Detect which cell encompasses the target text, then output its [X, Y] center coordinate. 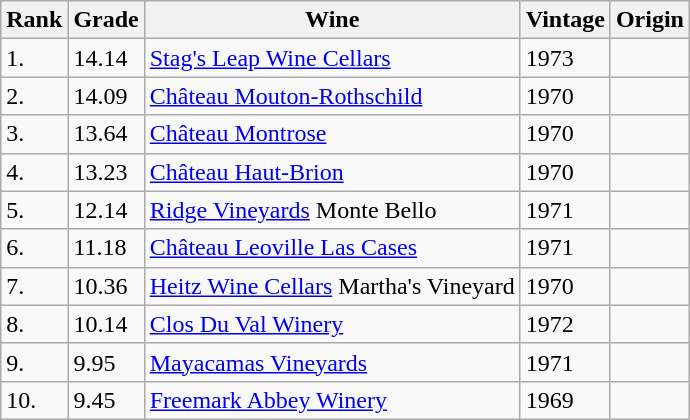
3. [34, 134]
5. [34, 210]
Mayacamas Vineyards [332, 362]
Vintage [565, 20]
1969 [565, 400]
10.14 [106, 324]
12.14 [106, 210]
1973 [565, 58]
9.95 [106, 362]
1972 [565, 324]
Château Haut-Brion [332, 172]
14.09 [106, 96]
14.14 [106, 58]
10. [34, 400]
Grade [106, 20]
Heitz Wine Cellars Martha's Vineyard [332, 286]
Freemark Abbey Winery [332, 400]
8. [34, 324]
Origin [650, 20]
Château Mouton-Rothschild [332, 96]
10.36 [106, 286]
Ridge Vineyards Monte Bello [332, 210]
Château Leoville Las Cases [332, 248]
13.23 [106, 172]
Rank [34, 20]
4. [34, 172]
6. [34, 248]
13.64 [106, 134]
9. [34, 362]
7. [34, 286]
Stag's Leap Wine Cellars [332, 58]
Château Montrose [332, 134]
2. [34, 96]
1. [34, 58]
11.18 [106, 248]
9.45 [106, 400]
Clos Du Val Winery [332, 324]
Wine [332, 20]
